Identify which cell holds the provided text, then report its (x, y) central coordinate. 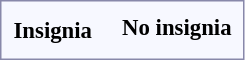
No insignia (178, 27)
Insignia (53, 30)
